Determine the [x, y] coordinate at the center of the cell enclosing the given text.  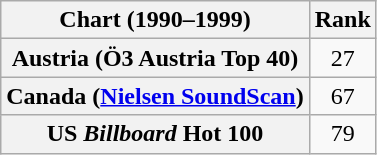
Canada (Nielsen SoundScan) [155, 96]
US Billboard Hot 100 [155, 134]
Rank [342, 20]
27 [342, 58]
Chart (1990–1999) [155, 20]
Austria (Ö3 Austria Top 40) [155, 58]
79 [342, 134]
67 [342, 96]
